Scan for the cell matching the given text and deliver its (x, y) coordinate at center. 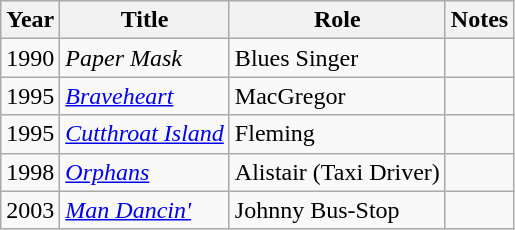
Braveheart (145, 96)
Man Dancin' (145, 210)
Year (30, 20)
Johnny Bus-Stop (337, 210)
Role (337, 20)
Fleming (337, 134)
MacGregor (337, 96)
Alistair (Taxi Driver) (337, 172)
Title (145, 20)
Orphans (145, 172)
2003 (30, 210)
Paper Mask (145, 58)
Blues Singer (337, 58)
1998 (30, 172)
Cutthroat Island (145, 134)
1990 (30, 58)
Notes (479, 20)
